Search for the cell housing the specified text and yield its [X, Y] center coordinate. 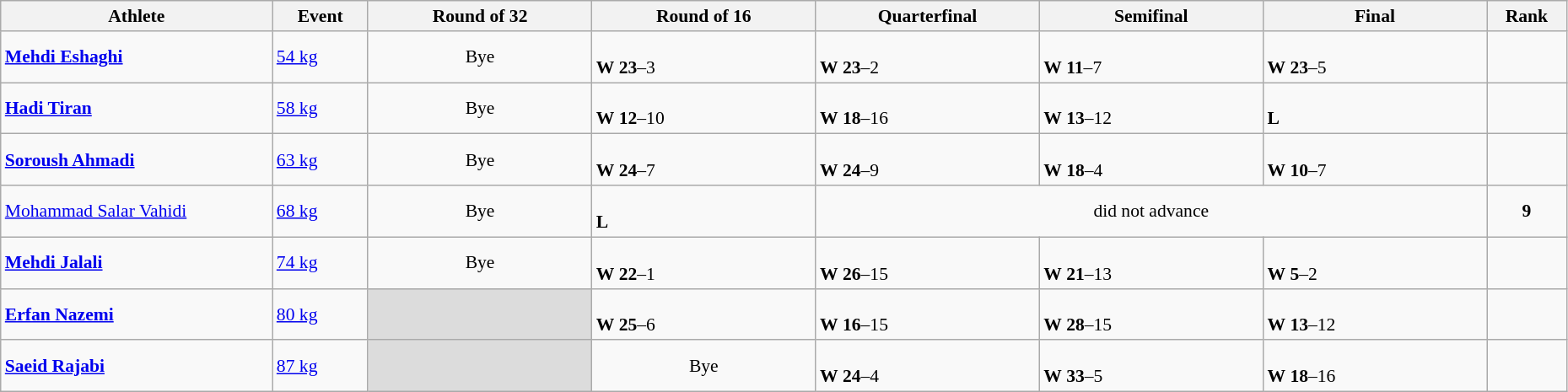
63 kg [321, 160]
W 24–9 [928, 160]
Rank [1527, 16]
54 kg [321, 57]
Soroush Ahmadi [137, 160]
did not advance [1151, 211]
W 24–7 [703, 160]
W 23–3 [703, 57]
Mohammad Salar Vahidi [137, 211]
Event [321, 16]
Round of 32 [479, 16]
80 kg [321, 314]
W 12–10 [703, 108]
Mehdi Jalali [137, 263]
W 23–2 [928, 57]
Mehdi Eshaghi [137, 57]
W 11–7 [1150, 57]
Final [1375, 16]
W 26–15 [928, 263]
W 23–5 [1375, 57]
W 24–4 [928, 366]
W 18–4 [1150, 160]
W 22–1 [703, 263]
W 25–6 [703, 314]
W 21–13 [1150, 263]
68 kg [321, 211]
Erfan Nazemi [137, 314]
Semifinal [1150, 16]
W 16–15 [928, 314]
W 10–7 [1375, 160]
74 kg [321, 263]
58 kg [321, 108]
W 28–15 [1150, 314]
Saeid Rajabi [137, 366]
Athlete [137, 16]
Round of 16 [703, 16]
9 [1527, 211]
87 kg [321, 366]
W 5–2 [1375, 263]
Quarterfinal [928, 16]
Hadi Tiran [137, 108]
W 33–5 [1150, 366]
